For the text-containing cell, return its midpoint in [x, y] coordinate format. 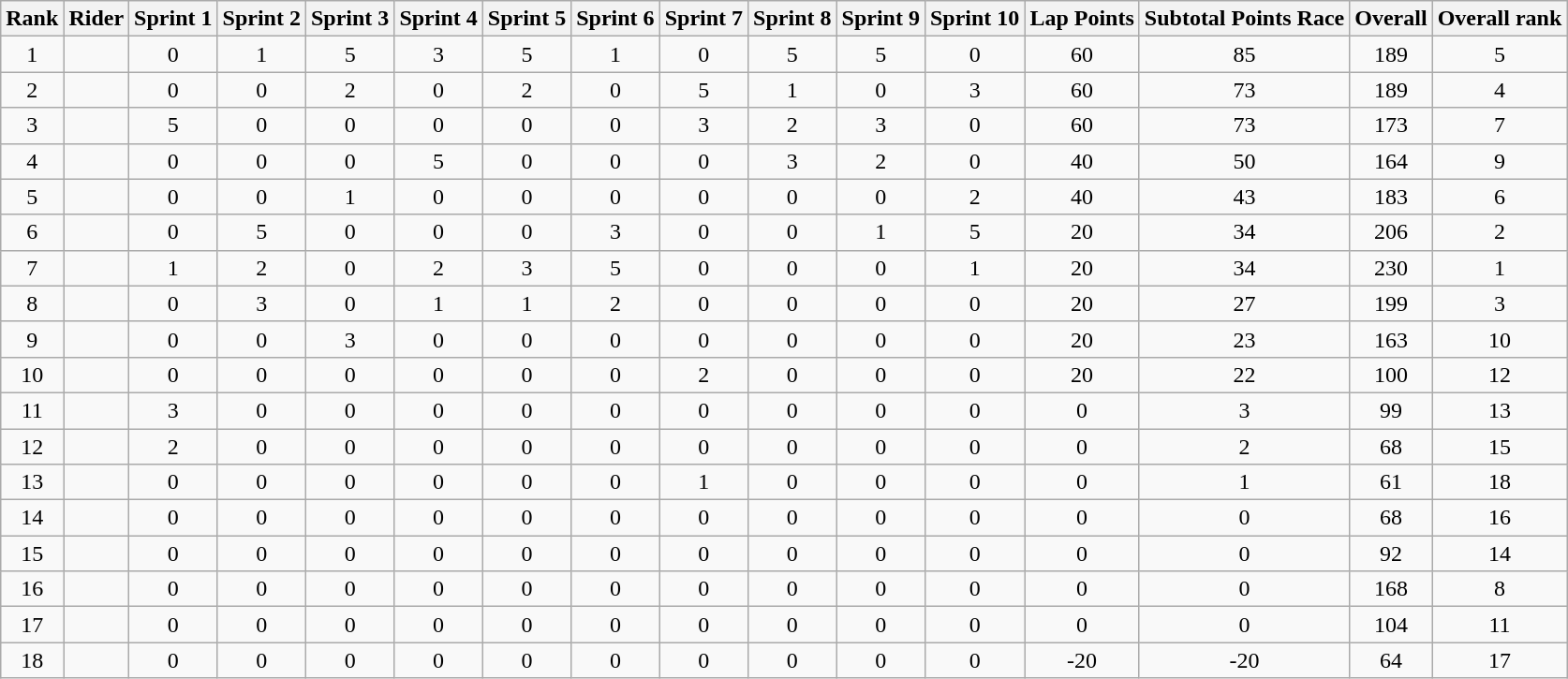
23 [1244, 339]
199 [1391, 303]
Lap Points [1082, 19]
92 [1391, 554]
64 [1391, 660]
Sprint 4 [438, 19]
168 [1391, 589]
27 [1244, 303]
163 [1391, 339]
206 [1391, 232]
85 [1244, 54]
Overall [1391, 19]
99 [1391, 410]
Sprint 2 [261, 19]
43 [1244, 197]
Rank [32, 19]
Sprint 10 [974, 19]
Sprint 8 [792, 19]
Overall rank [1500, 19]
100 [1391, 375]
164 [1391, 161]
230 [1391, 268]
173 [1391, 125]
61 [1391, 482]
Sprint 7 [703, 19]
Sprint 9 [880, 19]
Rider [96, 19]
50 [1244, 161]
Sprint 1 [173, 19]
22 [1244, 375]
Subtotal Points Race [1244, 19]
104 [1391, 625]
Sprint 6 [615, 19]
Sprint 3 [349, 19]
Sprint 5 [526, 19]
183 [1391, 197]
